From the cell containing the given text, extract its center point as (x, y) coordinate. 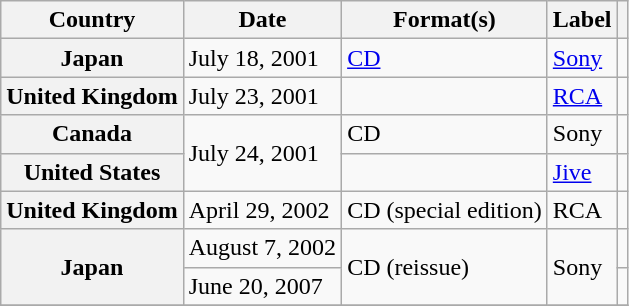
June 20, 2007 (262, 286)
Canada (92, 134)
Country (92, 20)
Date (262, 20)
CD (special edition) (445, 210)
April 29, 2002 (262, 210)
August 7, 2002 (262, 248)
United States (92, 172)
Label (582, 20)
CD (reissue) (445, 267)
Format(s) (445, 20)
July 23, 2001 (262, 96)
July 18, 2001 (262, 58)
Jive (582, 172)
July 24, 2001 (262, 153)
